Search for the cell housing the specified text and yield its [x, y] center coordinate. 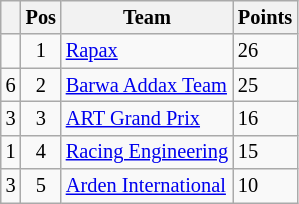
Pos [41, 17]
4 [41, 152]
16 [265, 118]
15 [265, 152]
6 [11, 85]
Arden International [147, 186]
Points [265, 17]
5 [41, 186]
ART Grand Prix [147, 118]
Racing Engineering [147, 152]
26 [265, 51]
Team [147, 17]
10 [265, 186]
25 [265, 85]
Barwa Addax Team [147, 85]
2 [41, 85]
Rapax [147, 51]
